Extract the (X, Y) coordinate from the center of the cell holding the provided text.  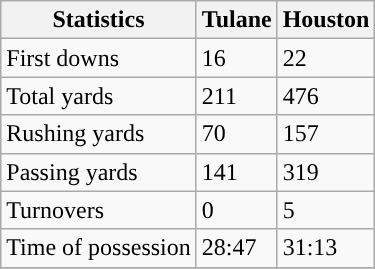
Time of possession (99, 248)
5 (326, 210)
22 (326, 58)
First downs (99, 58)
Rushing yards (99, 134)
Statistics (99, 20)
Turnovers (99, 210)
Houston (326, 20)
16 (236, 58)
0 (236, 210)
Passing yards (99, 172)
319 (326, 172)
31:13 (326, 248)
141 (236, 172)
Tulane (236, 20)
Total yards (99, 96)
476 (326, 96)
28:47 (236, 248)
70 (236, 134)
157 (326, 134)
211 (236, 96)
